Return the [X, Y] coordinate for the center point of the cell that contains the specified text.  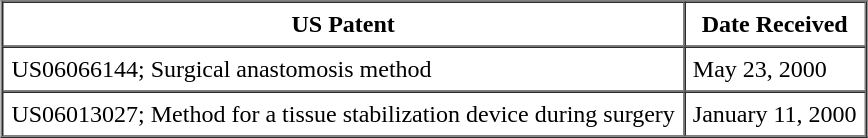
May 23, 2000 [775, 68]
US06013027; Method for a tissue stabilization device during surgery [342, 114]
US Patent [342, 24]
US06066144; Surgical anastomosis method [342, 68]
January 11, 2000 [775, 114]
Date Received [775, 24]
